Provide the (X, Y) coordinate of the cell's center where the given text is located.  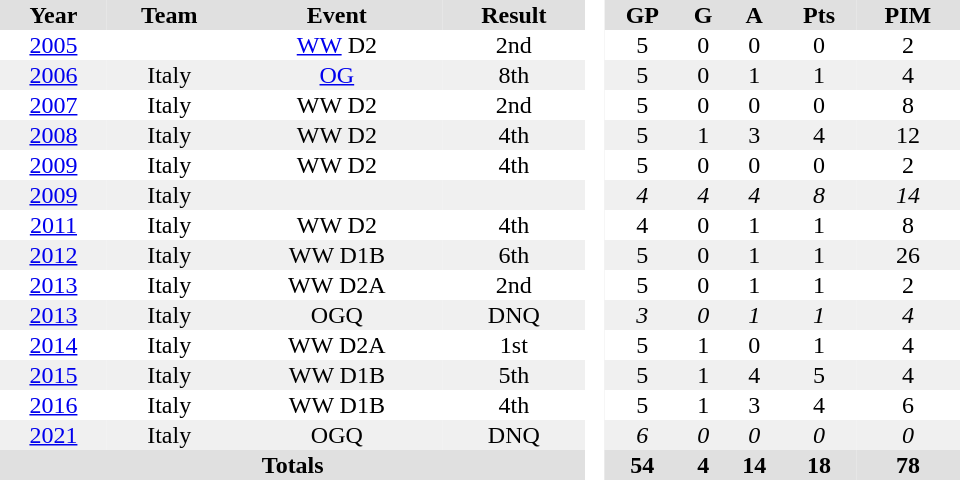
Pts (818, 15)
5th (514, 375)
2014 (54, 345)
A (754, 15)
Event (336, 15)
54 (642, 465)
1st (514, 345)
78 (908, 465)
8th (514, 75)
12 (908, 135)
G (702, 15)
6th (514, 255)
Year (54, 15)
2021 (54, 435)
Result (514, 15)
Team (170, 15)
PIM (908, 15)
2006 (54, 75)
18 (818, 465)
2015 (54, 375)
OG (336, 75)
2012 (54, 255)
2016 (54, 405)
2005 (54, 45)
2011 (54, 225)
GP (642, 15)
2008 (54, 135)
2007 (54, 105)
Totals (292, 465)
26 (908, 255)
